Capture the cell that displays the provided text and extract its (x, y) central coordinate. 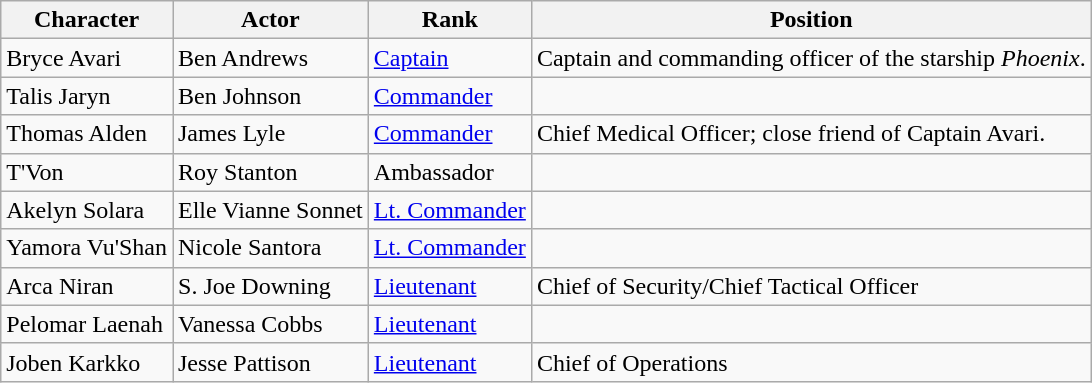
S. Joe Downing (270, 286)
Yamora Vu'Shan (87, 248)
Actor (270, 20)
Bryce Avari (87, 58)
Chief of Operations (811, 362)
Joben Karkko (87, 362)
Talis Jaryn (87, 96)
T'Von (87, 172)
Thomas Alden (87, 134)
Akelyn Solara (87, 210)
Rank (450, 20)
Vanessa Cobbs (270, 324)
Captain and commanding officer of the starship Phoenix. (811, 58)
Jesse Pattison (270, 362)
Position (811, 20)
Elle Vianne Sonnet (270, 210)
Arca Niran (87, 286)
Pelomar Laenah (87, 324)
James Lyle (270, 134)
Roy Stanton (270, 172)
Captain (450, 58)
Chief Medical Officer; close friend of Captain Avari. (811, 134)
Ambassador (450, 172)
Nicole Santora (270, 248)
Ben Johnson (270, 96)
Ben Andrews (270, 58)
Character (87, 20)
Chief of Security/Chief Tactical Officer (811, 286)
